Return the [X, Y] coordinate for the center point of the cell that contains the specified text.  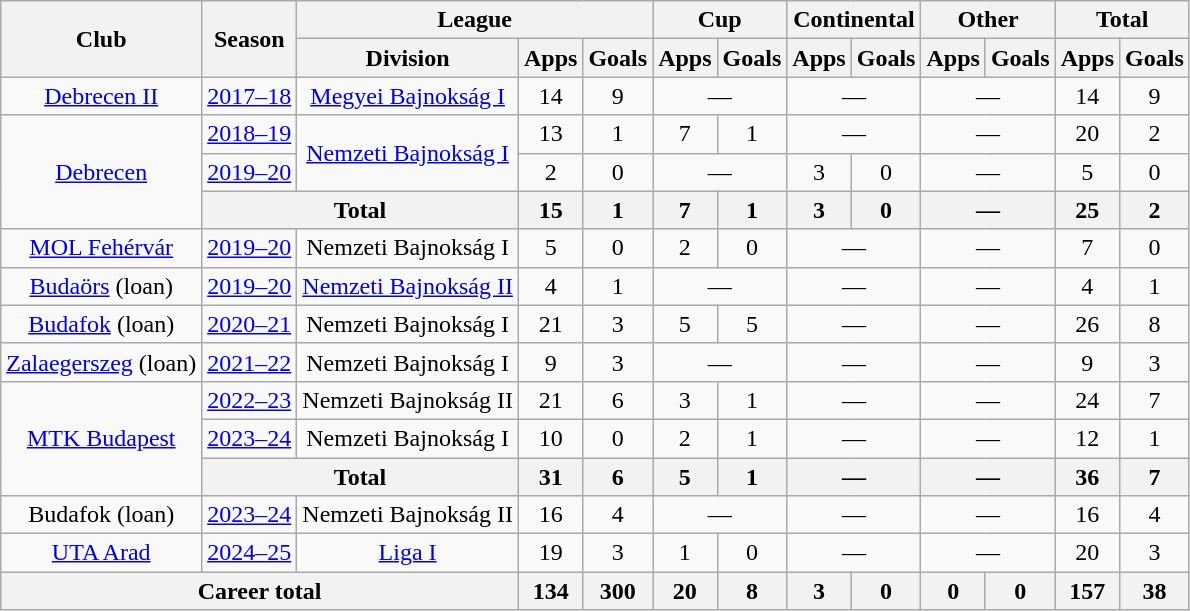
Career total [260, 591]
2024–25 [250, 553]
26 [1087, 324]
2022–23 [250, 400]
38 [1155, 591]
Debrecen II [102, 96]
134 [550, 591]
2021–22 [250, 362]
Continental [854, 20]
2018–19 [250, 134]
2017–18 [250, 96]
Zalaegerszeg (loan) [102, 362]
Debrecen [102, 172]
Megyei Bajnokság I [408, 96]
19 [550, 553]
Liga I [408, 553]
31 [550, 477]
Division [408, 58]
League [475, 20]
24 [1087, 400]
MTK Budapest [102, 438]
300 [618, 591]
Other [988, 20]
Club [102, 39]
2020–21 [250, 324]
UTA Arad [102, 553]
12 [1087, 438]
Budaörs (loan) [102, 286]
15 [550, 210]
25 [1087, 210]
157 [1087, 591]
Season [250, 39]
MOL Fehérvár [102, 248]
10 [550, 438]
13 [550, 134]
36 [1087, 477]
Cup [720, 20]
